Scan for the cell matching the given text and deliver its [X, Y] coordinate at center. 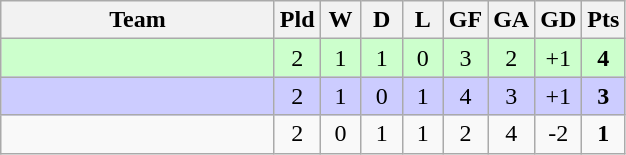
D [382, 20]
-2 [558, 134]
GF [465, 20]
Team [138, 20]
Pts [604, 20]
GD [558, 20]
L [422, 20]
GA [512, 20]
Pld [297, 20]
W [340, 20]
